Pinpoint the cell where the given text exists, returning its [x, y] midpoint coordinate. 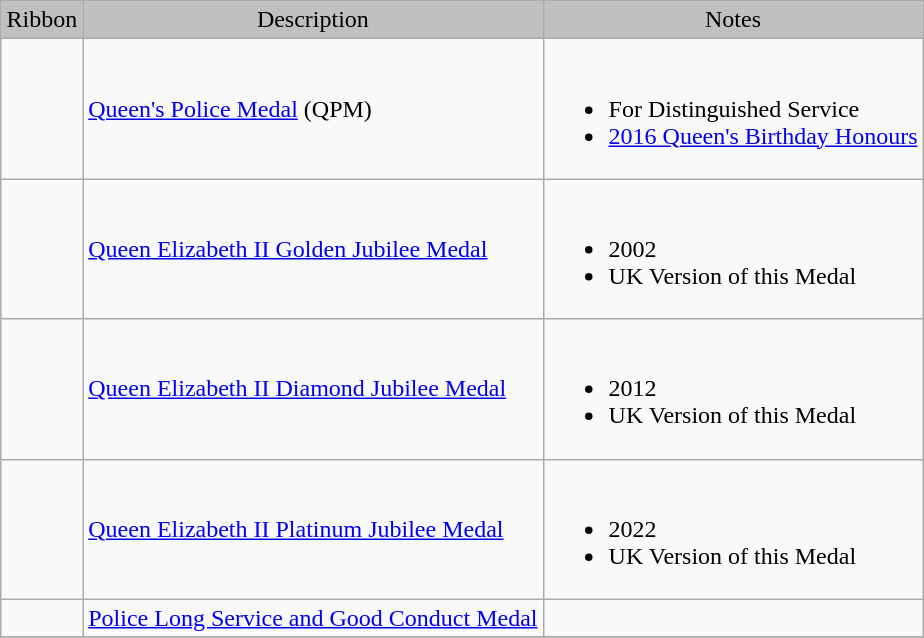
Description [313, 20]
For Distinguished Service2016 Queen's Birthday Honours [733, 109]
Notes [733, 20]
2022UK Version of this Medal [733, 529]
Police Long Service and Good Conduct Medal [313, 618]
2012UK Version of this Medal [733, 389]
Queen Elizabeth II Platinum Jubilee Medal [313, 529]
Queen Elizabeth II Golden Jubilee Medal [313, 249]
Queen's Police Medal (QPM) [313, 109]
Ribbon [42, 20]
2002UK Version of this Medal [733, 249]
Queen Elizabeth II Diamond Jubilee Medal [313, 389]
